Locate the cell with the specified text and output its [X, Y] center coordinate. 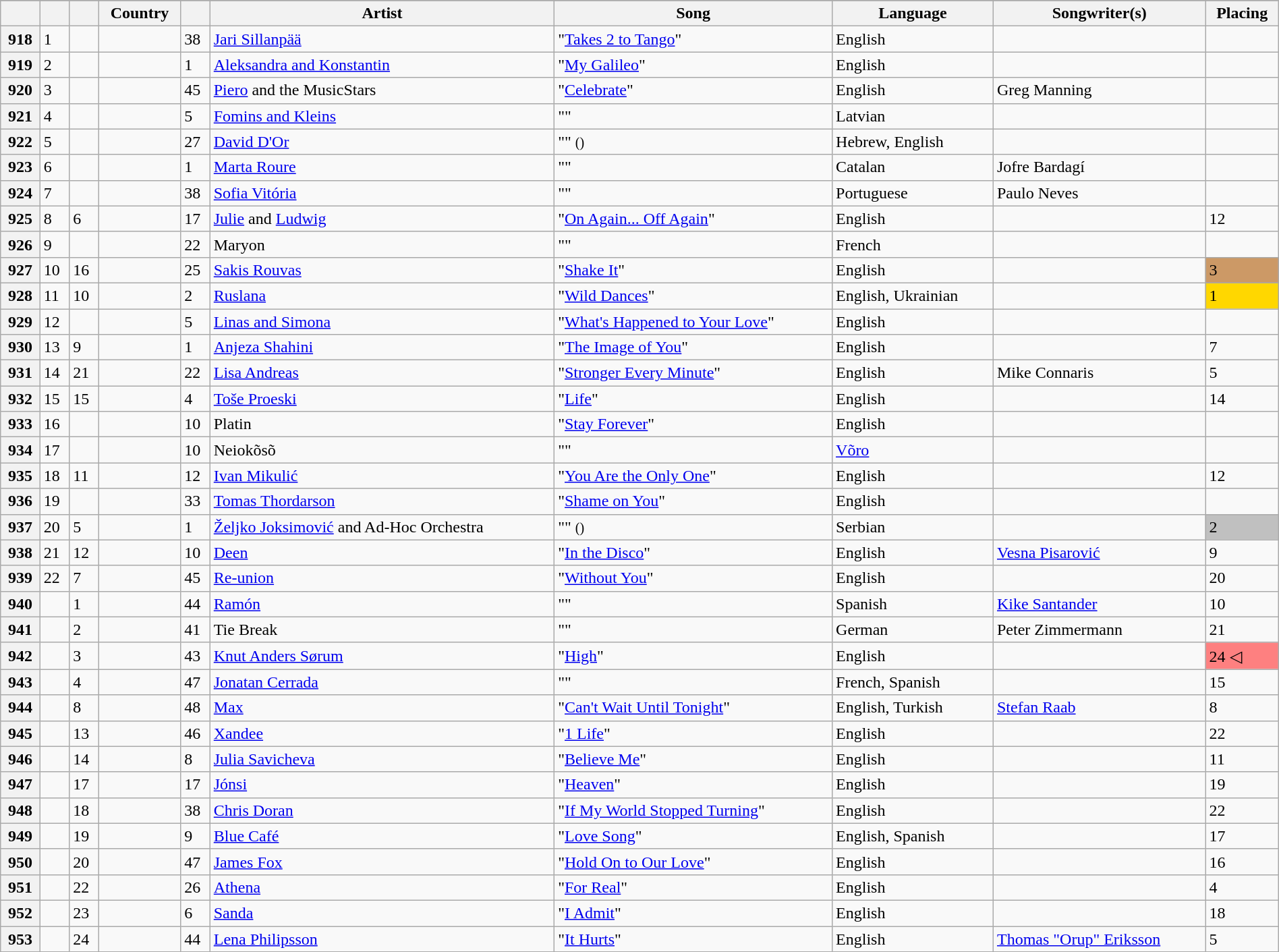
Paulo Neves [1100, 193]
"Believe Me" [693, 759]
943 [20, 682]
Ruslana [382, 296]
Fomins and Kleins [382, 116]
English, Ukrainian [913, 296]
935 [20, 476]
"The Image of You" [693, 347]
Deen [382, 553]
927 [20, 270]
Jofre Bardagí [1100, 167]
"Stronger Every Minute" [693, 373]
Piero and the MusicStars [382, 90]
"Stay Forever" [693, 424]
"On Again... Off Again" [693, 219]
Maryon [382, 244]
Latvian [913, 116]
929 [20, 322]
940 [20, 604]
"What's Happened to Your Love" [693, 322]
Mike Connaris [1100, 373]
Julia Savicheva [382, 759]
Serbian [913, 527]
Chris Doran [382, 810]
934 [20, 450]
Linas and Simona [382, 322]
"For Real" [693, 887]
"My Galileo" [693, 65]
Kike Santander [1100, 604]
Julie and Ludwig [382, 219]
Greg Manning [1100, 90]
48 [196, 708]
Sofia Vitória [382, 193]
Thomas "Orup" Eriksson [1100, 939]
"Shame on You" [693, 501]
"You Are the Only One" [693, 476]
Sanda [382, 913]
Max [382, 708]
Language [913, 13]
David D'Or [382, 142]
"If My World Stopped Turning" [693, 810]
Tomas Thordarson [382, 501]
"Wild Dances" [693, 296]
Artist [382, 13]
"It Hurts" [693, 939]
931 [20, 373]
Stefan Raab [1100, 708]
Platin [382, 424]
Aleksandra and Konstantin [382, 65]
Songwriter(s) [1100, 13]
23 [84, 913]
27 [196, 142]
Võro [913, 450]
946 [20, 759]
Neiokõsõ [382, 450]
French, Spanish [913, 682]
25 [196, 270]
942 [20, 656]
James Fox [382, 862]
24 ◁ [1242, 656]
English, Turkish [913, 708]
945 [20, 733]
949 [20, 836]
948 [20, 810]
Hebrew, English [913, 142]
928 [20, 296]
"1 Life" [693, 733]
925 [20, 219]
Marta Roure [382, 167]
"Can't Wait Until Tonight" [693, 708]
932 [20, 399]
Vesna Pisarović [1100, 553]
Anjeza Shahini [382, 347]
952 [20, 913]
Ivan Mikulić [382, 476]
924 [20, 193]
German [913, 629]
Ramón [382, 604]
French [913, 244]
951 [20, 887]
922 [20, 142]
Song [693, 13]
41 [196, 629]
"Hold On to Our Love" [693, 862]
Portuguese [913, 193]
"Shake It" [693, 270]
921 [20, 116]
930 [20, 347]
923 [20, 167]
Peter Zimmermann [1100, 629]
Knut Anders Sørum [382, 656]
46 [196, 733]
953 [20, 939]
936 [20, 501]
33 [196, 501]
"In the Disco" [693, 553]
Xandee [382, 733]
926 [20, 244]
Placing [1242, 13]
43 [196, 656]
Lisa Andreas [382, 373]
24 [84, 939]
Athena [382, 887]
937 [20, 527]
Blue Café [382, 836]
"I Admit" [693, 913]
Jonatan Cerrada [382, 682]
933 [20, 424]
Catalan [913, 167]
Re-union [382, 578]
950 [20, 862]
"Heaven" [693, 785]
"Love Song" [693, 836]
919 [20, 65]
Lena Philipsson [382, 939]
947 [20, 785]
Tie Break [382, 629]
920 [20, 90]
"Takes 2 to Tango" [693, 39]
"Life" [693, 399]
English, Spanish [913, 836]
Country [139, 13]
Jari Sillanpää [382, 39]
Spanish [913, 604]
944 [20, 708]
918 [20, 39]
"Celebrate" [693, 90]
939 [20, 578]
Sakis Rouvas [382, 270]
941 [20, 629]
Jónsi [382, 785]
Željko Joksimović and Ad-Hoc Orchestra [382, 527]
"Without You" [693, 578]
26 [196, 887]
"High" [693, 656]
938 [20, 553]
Toše Proeski [382, 399]
